Return (X, Y) of the center of cell containing provided text 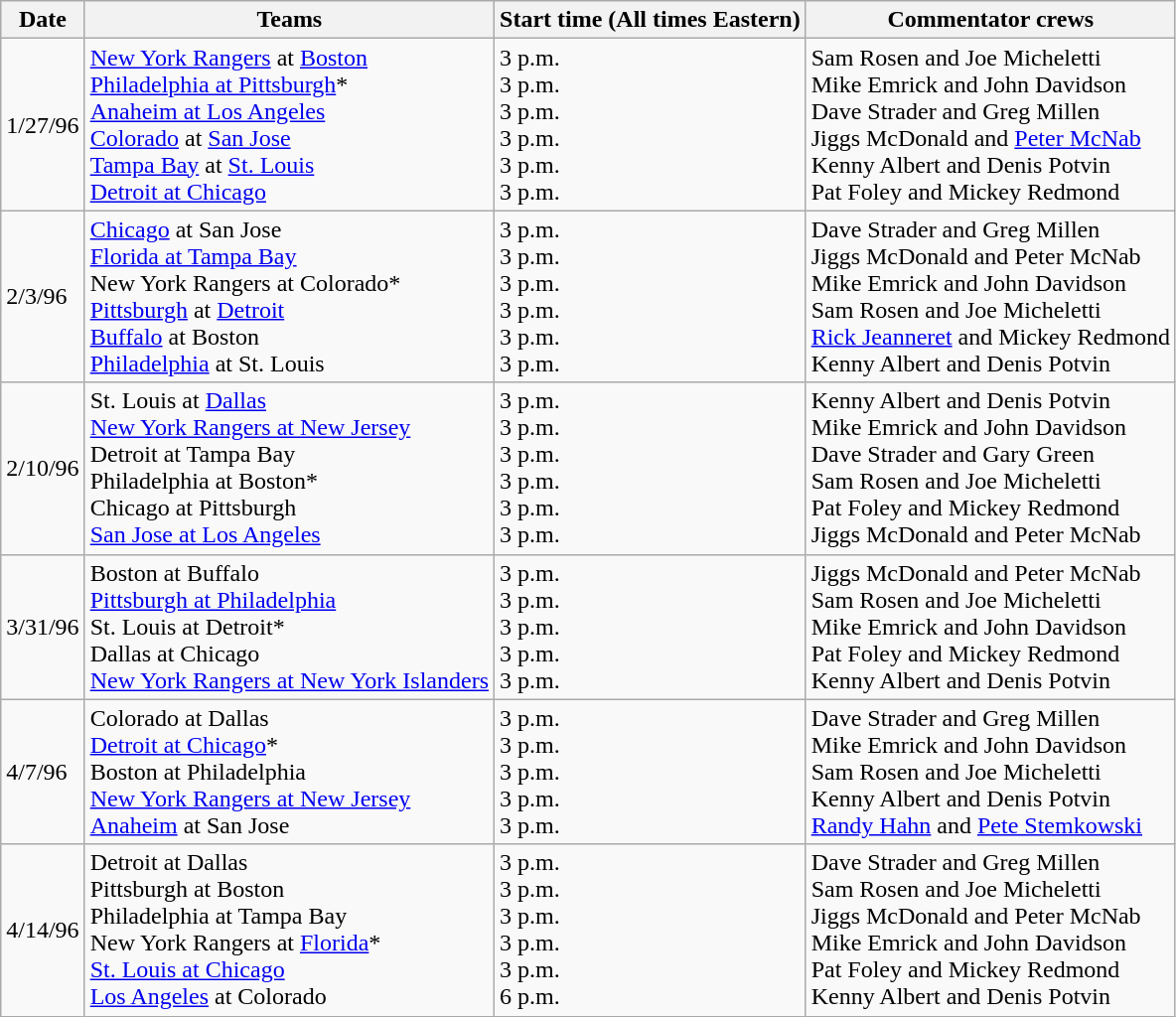
4/14/96 (43, 930)
Boston at BuffaloPittsburgh at PhiladelphiaSt. Louis at Detroit*Dallas at ChicagoNew York Rangers at New York Islanders (289, 627)
Date (43, 20)
2/10/96 (43, 469)
Detroit at DallasPittsburgh at BostonPhiladelphia at Tampa BayNew York Rangers at Florida*St. Louis at ChicagoLos Angeles at Colorado (289, 930)
1/27/96 (43, 125)
3 p.m.3 p.m.3 p.m.3 p.m.3 p.m.6 p.m. (651, 930)
Teams (289, 20)
St. Louis at DallasNew York Rangers at New JerseyDetroit at Tampa BayPhiladelphia at Boston*Chicago at PittsburghSan Jose at Los Angeles (289, 469)
Commentator crews (990, 20)
4/7/96 (43, 772)
Colorado at DallasDetroit at Chicago*Boston at PhiladelphiaNew York Rangers at New JerseyAnaheim at San Jose (289, 772)
Jiggs McDonald and Peter McNabSam Rosen and Joe MichelettiMike Emrick and John DavidsonPat Foley and Mickey RedmondKenny Albert and Denis Potvin (990, 627)
New York Rangers at BostonPhiladelphia at Pittsburgh*Anaheim at Los AngelesColorado at San JoseTampa Bay at St. LouisDetroit at Chicago (289, 125)
Chicago at San JoseFlorida at Tampa BayNew York Rangers at Colorado*Pittsburgh at DetroitBuffalo at BostonPhiladelphia at St. Louis (289, 296)
Dave Strader and Greg MillenMike Emrick and John DavidsonSam Rosen and Joe MichelettiKenny Albert and Denis PotvinRandy Hahn and Pete Stemkowski (990, 772)
3/31/96 (43, 627)
Start time (All times Eastern) (651, 20)
2/3/96 (43, 296)
